Return [x, y] of the center of cell containing provided text 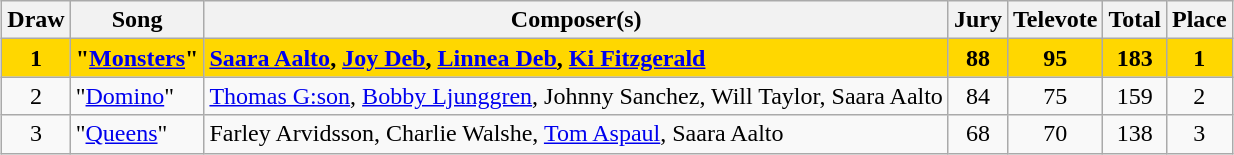
"Domino" [137, 96]
159 [1135, 96]
183 [1135, 58]
84 [978, 96]
Thomas G:son, Bobby Ljunggren, Johnny Sanchez, Will Taylor, Saara Aalto [576, 96]
Jury [978, 20]
75 [1054, 96]
68 [978, 134]
95 [1054, 58]
Place [1199, 20]
Saara Aalto, Joy Deb, Linnea Deb, Ki Fitzgerald [576, 58]
"Queens" [137, 134]
Total [1135, 20]
88 [978, 58]
"Monsters" [137, 58]
70 [1054, 134]
Farley Arvidsson, Charlie Walshe, Tom Aspaul, Saara Aalto [576, 134]
Televote [1054, 20]
Song [137, 20]
138 [1135, 134]
Draw [36, 20]
Composer(s) [576, 20]
